For the text-containing cell, return its midpoint in (x, y) coordinate format. 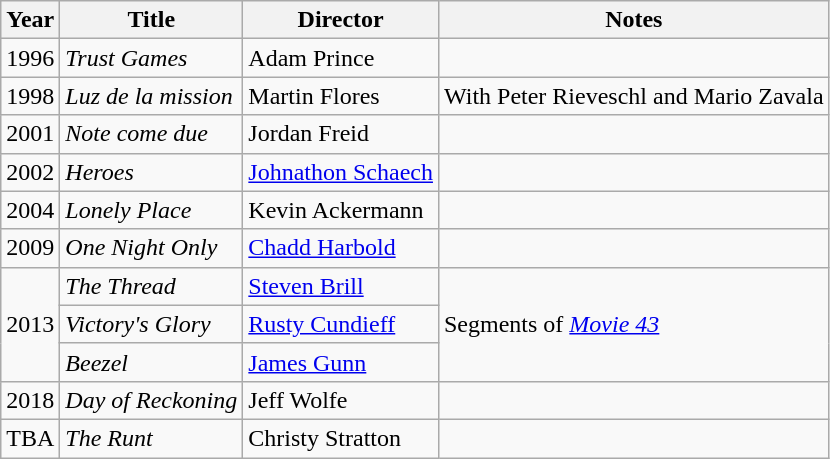
Title (152, 20)
2009 (30, 248)
The Runt (152, 438)
Luz de la mission (152, 96)
Chadd Harbold (341, 248)
Segments of Movie 43 (634, 324)
Adam Prince (341, 58)
Martin Flores (341, 96)
Kevin Ackermann (341, 210)
2013 (30, 324)
Director (341, 20)
Note come due (152, 134)
TBA (30, 438)
Victory's Glory (152, 324)
Notes (634, 20)
Lonely Place (152, 210)
Year (30, 20)
1996 (30, 58)
Heroes (152, 172)
2001 (30, 134)
The Thread (152, 286)
2018 (30, 400)
Steven Brill (341, 286)
Jeff Wolfe (341, 400)
2002 (30, 172)
One Night Only (152, 248)
Johnathon Schaech (341, 172)
Rusty Cundieff (341, 324)
Christy Stratton (341, 438)
With Peter Rieveschl and Mario Zavala (634, 96)
Day of Reckoning (152, 400)
James Gunn (341, 362)
Beezel (152, 362)
Trust Games (152, 58)
Jordan Freid (341, 134)
2004 (30, 210)
1998 (30, 96)
